Capture the cell that displays the provided text and extract its [X, Y] central coordinate. 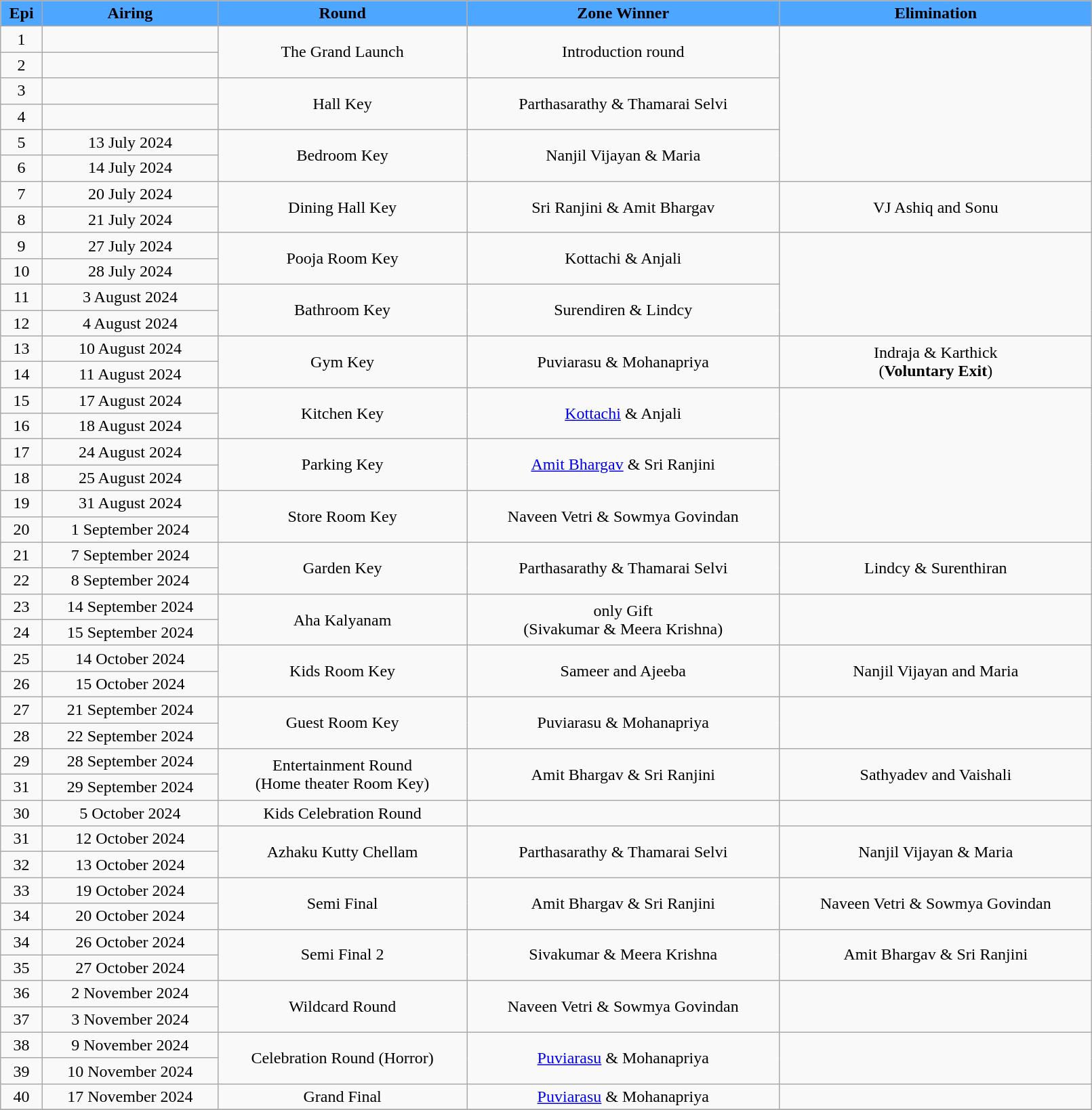
Gym Key [342, 362]
39 [22, 1071]
11 August 2024 [130, 375]
26 October 2024 [130, 942]
2 [22, 65]
Surendiren & Lindcy [624, 310]
8 September 2024 [130, 581]
10 November 2024 [130, 1071]
Aha Kalyanam [342, 619]
Semi Final 2 [342, 955]
23 [22, 607]
19 October 2024 [130, 890]
Azhaku Kutty Chellam [342, 852]
Airing [130, 14]
28 September 2024 [130, 762]
20 October 2024 [130, 916]
Sivakumar & Meera Krishna [624, 955]
29 September 2024 [130, 787]
13 October 2024 [130, 865]
24 [22, 632]
VJ Ashiq and Sonu [935, 207]
30 [22, 813]
20 July 2024 [130, 194]
Dining Hall Key [342, 207]
10 August 2024 [130, 349]
Bathroom Key [342, 310]
Zone Winner [624, 14]
1 [22, 39]
3 November 2024 [130, 1019]
16 [22, 426]
17 [22, 452]
14 [22, 375]
Kids Room Key [342, 671]
2 November 2024 [130, 993]
17 November 2024 [130, 1096]
Garden Key [342, 568]
38 [22, 1045]
Round [342, 14]
7 [22, 194]
Epi [22, 14]
33 [22, 890]
Parking Key [342, 465]
18 August 2024 [130, 426]
20 [22, 529]
37 [22, 1019]
12 [22, 323]
1 September 2024 [130, 529]
28 July 2024 [130, 271]
Lindcy & Surenthiran [935, 568]
6 [22, 168]
17 August 2024 [130, 400]
35 [22, 968]
Introduction round [624, 52]
21 [22, 555]
14 September 2024 [130, 607]
21 September 2024 [130, 710]
18 [22, 478]
Celebration Round (Horror) [342, 1058]
21 July 2024 [130, 220]
7 September 2024 [130, 555]
22 [22, 581]
36 [22, 993]
13 July 2024 [130, 142]
22 September 2024 [130, 735]
19 [22, 503]
14 July 2024 [130, 168]
9 November 2024 [130, 1045]
Hall Key [342, 104]
Wildcard Round [342, 1006]
3 [22, 91]
Entertainment Round (Home theater Room Key) [342, 775]
26 [22, 684]
13 [22, 349]
25 [22, 658]
24 August 2024 [130, 452]
4 [22, 117]
The Grand Launch [342, 52]
Pooja Room Key [342, 258]
15 [22, 400]
Bedroom Key [342, 155]
Sri Ranjini & Amit Bhargav [624, 207]
3 August 2024 [130, 297]
Elimination [935, 14]
8 [22, 220]
Store Room Key [342, 516]
9 [22, 245]
28 [22, 735]
27 October 2024 [130, 968]
5 October 2024 [130, 813]
31 August 2024 [130, 503]
4 August 2024 [130, 323]
32 [22, 865]
Nanjil Vijayan and Maria [935, 671]
15 October 2024 [130, 684]
Guest Room Key [342, 722]
15 September 2024 [130, 632]
5 [22, 142]
Sathyadev and Vaishali [935, 775]
Kids Celebration Round [342, 813]
Kitchen Key [342, 413]
27 [22, 710]
Semi Final [342, 903]
Sameer and Ajeeba [624, 671]
only Gift (Sivakumar & Meera Krishna) [624, 619]
29 [22, 762]
10 [22, 271]
25 August 2024 [130, 478]
27 July 2024 [130, 245]
14 October 2024 [130, 658]
Indraja & Karthick (Voluntary Exit) [935, 362]
11 [22, 297]
12 October 2024 [130, 839]
Grand Final [342, 1096]
40 [22, 1096]
